Provide the (x, y) coordinate of the cell's center where the given text is located.  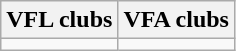
VFA clubs (176, 20)
VFL clubs (60, 20)
